Output the [x, y] coordinate of the center of the cell containing the given text.  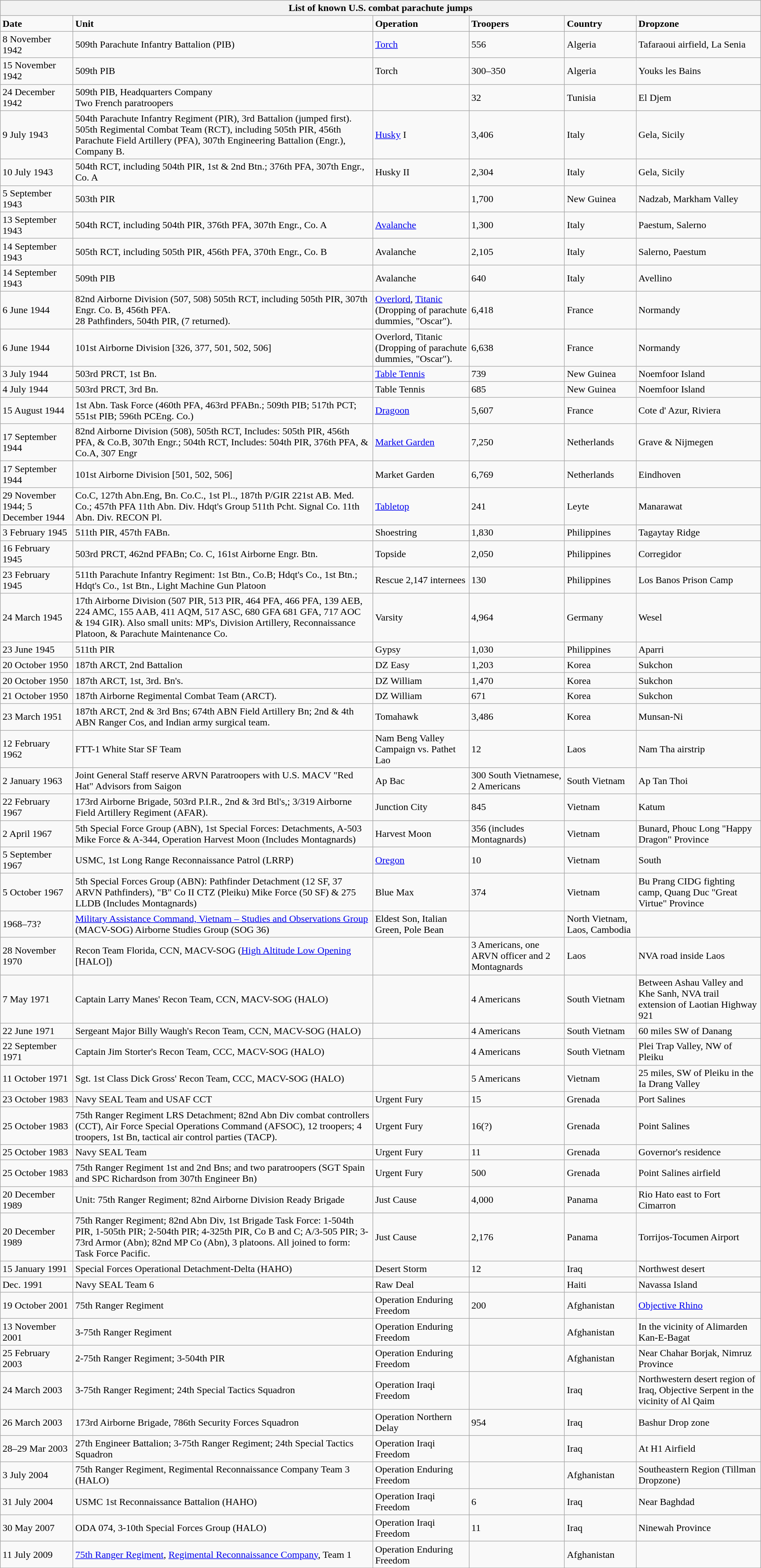
Youks les Bains [698, 71]
1,300 [517, 225]
Gypsy [421, 649]
FTT-1 White Star SF Team [223, 749]
6,418 [517, 310]
503rd PRCT, 1st Bn. [223, 374]
South [698, 860]
500 [517, 1173]
75th Ranger Regiment, Regimental Reconnaissance Company, Team 1 [223, 1554]
2,050 [517, 554]
ODA 074, 3-10th Special Forces Group (HALO) [223, 1528]
Bu Prang CIDG fighting camp, Quang Duc "Great Virtue" Province [698, 892]
Point Salines [698, 1126]
1,030 [517, 649]
739 [517, 374]
Munsan-Ni [698, 716]
Raw Deal [421, 1285]
10 July 1943 [37, 172]
Dec. 1991 [37, 1285]
3,486 [517, 716]
Junction City [421, 808]
Eldest Son, Italian Green, Pole Bean [421, 924]
Ap Tan Thoi [698, 781]
Harvest Moon [421, 834]
374 [517, 892]
200 [517, 1305]
Near Chahar Borjak, Nimruz Province [698, 1358]
241 [517, 506]
Wesel [698, 617]
15 [517, 1099]
2,304 [517, 172]
USMC, 1st Long Range Reconnaissance Patrol (LRRP) [223, 860]
Husky II [421, 172]
Joint General Staff reserve ARVN Paratroopers with U.S. MACV "Red Hat" Advisors from Saigon [223, 781]
Bashur Drop zone [698, 1422]
Torrijos-Tocumen Airport [698, 1237]
Tagaytay Ridge [698, 533]
187th ARCT, 1st, 3rd. Bn's. [223, 680]
23 March 1951 [37, 716]
Country [600, 24]
23 October 1983 [37, 1099]
356 (includes Montagnards) [517, 834]
15 November 1942 [37, 71]
12 February 1962 [37, 749]
24 December 1942 [37, 98]
5 Americans [517, 1078]
Shoestring [421, 533]
4 July 1944 [37, 390]
1968–73? [37, 924]
16(?) [517, 1126]
101st Airborne Division [326, 377, 501, 502, 506] [223, 347]
60 miles SW of Danang [698, 1031]
1st Abn. Task Force (460th PFA, 463rd PFABn.; 509th PIB; 517th PCT; 551st PIB; 596th PCEng. Co.) [223, 411]
Corregidor [698, 554]
31 July 2004 [37, 1501]
4,964 [517, 617]
5 September 1967 [37, 860]
Dropzone [698, 24]
Tomahawk [421, 716]
16 February 1945 [37, 554]
Topside [421, 554]
511th PIR [223, 649]
30 May 2007 [37, 1528]
954 [517, 1422]
845 [517, 808]
Aparri [698, 649]
Navy SEAL Team [223, 1152]
Blue Max [421, 892]
10 [517, 860]
Grave & Nijmegen [698, 442]
25 miles, SW of Pleiku in the Ia Drang Valley [698, 1078]
505th RCT, including 505th PIR, 456th PFA, 370th Engr., Co. B [223, 251]
Paestum, Salerno [698, 225]
2,105 [517, 251]
5,607 [517, 411]
1,203 [517, 665]
15 January 1991 [37, 1269]
Objective Rhino [698, 1305]
Northwest desert [698, 1269]
Sgt. 1st Class Dick Gross' Recon Team, CCC, MACV-SOG (HALO) [223, 1078]
173rd Airborne Brigade, 786th Security Forces Squadron [223, 1422]
5 October 1967 [37, 892]
101st Airborne Division [501, 502, 506] [223, 474]
North Vietnam, Laos, Cambodia [600, 924]
671 [517, 696]
23 June 1945 [37, 649]
Haiti [600, 1285]
In the vicinity of Alimarden Kan-E-Bagat [698, 1332]
13 September 1943 [37, 225]
11 October 1971 [37, 1078]
Captain Jim Storter's Recon Team, CCC, MACV-SOG (HALO) [223, 1052]
22 February 1967 [37, 808]
Tunisia [600, 98]
Southeastern Region (Tillman Dropzone) [698, 1475]
26 March 2003 [37, 1422]
173rd Airborne Brigade, 503rd P.I.R., 2nd & 3rd Btl's,; 3/319 Airborne Field Artillery Regiment (AFAR). [223, 808]
Unit [223, 24]
Point Salines airfield [698, 1173]
Oregon [421, 860]
Nadzab, Markham Valley [698, 198]
75th Ranger Regiment 1st and 2nd Bns; and two paratroopers (SGT Spain and SPC Richardson from 307th Engineer Bn) [223, 1173]
Germany [600, 617]
Ap Bac [421, 781]
Leyte [600, 506]
Husky I [421, 135]
Los Banos Prison Camp [698, 580]
7,250 [517, 442]
4,000 [517, 1200]
Bunard, Phouc Long "Happy Dragon" Province [698, 834]
503rd PRCT, 3rd Bn. [223, 390]
25 February 2003 [37, 1358]
Troopers [517, 24]
556 [517, 45]
1,700 [517, 198]
Port Salines [698, 1099]
22 September 1971 [37, 1052]
3 February 1945 [37, 533]
11 July 2009 [37, 1554]
82nd Airborne Division (507, 508) 505th RCT, including 505th PIR, 307th Engr. Co. B, 456th PFA.28 Pathfinders, 504th PIR, (7 returned). [223, 310]
Unit: 75th Ranger Regiment; 82nd Airborne Division Ready Brigade [223, 1200]
Operation Northern Delay [421, 1422]
Salerno, Paestum [698, 251]
685 [517, 390]
3-75th Ranger Regiment; 24th Special Tactics Squadron [223, 1390]
Captain Larry Manes' Recon Team, CCN, MACV-SOG (HALO) [223, 999]
2,176 [517, 1237]
DZ Easy [421, 665]
300–350 [517, 71]
Near Baghdad [698, 1501]
Sergeant Major Billy Waugh's Recon Team, CCN, MACV-SOG (HALO) [223, 1031]
509th Parachute Infantry Battalion (PIB) [223, 45]
Navy SEAL Team and USAF CCT [223, 1099]
504th RCT, including 504th PIR, 1st & 2nd Btn.; 376th PFA, 307th Engr., Co. A [223, 172]
Tabletop [421, 506]
3 July 2004 [37, 1475]
Navassa Island [698, 1285]
El Djem [698, 98]
28 November 1970 [37, 956]
503th PIR [223, 198]
24 March 1945 [37, 617]
Varsity [421, 617]
Navy SEAL Team 6 [223, 1285]
15 August 1944 [37, 411]
Date [37, 24]
27th Engineer Battalion; 3-75th Ranger Regiment; 24th Special Tactics Squadron [223, 1448]
Special Forces Operational Detachment-Delta (HAHO) [223, 1269]
2 April 1967 [37, 834]
3-75th Ranger Regiment [223, 1332]
Governor's residence [698, 1152]
75th Ranger Regiment, Regimental Reconnaissance Company Team 3 (HALO) [223, 1475]
511th Parachute Infantry Regiment: 1st Btn., Co.B; Hdqt's Co., 1st Btn.; Hdqt's Co., 1st Btn., Light Machine Gun Platoon [223, 580]
28–29 Mar 2003 [37, 1448]
22 June 1971 [37, 1031]
511th PIR, 457th FABn. [223, 533]
130 [517, 580]
Avellino [698, 278]
2-75th Ranger Regiment; 3-504th PIR [223, 1358]
Tafaraoui airfield, La Senia [698, 45]
5th Special Force Group (ABN), 1st Special Forces: Detachments, A-503 Mike Force & A-344, Operation Harvest Moon (Includes Montagnards) [223, 834]
Operation [421, 24]
Nam Beng Valley Campaign vs. Pathet Lao [421, 749]
2 January 1963 [37, 781]
6,769 [517, 474]
1,470 [517, 680]
187th ARCT, 2nd Battalion [223, 665]
USMC 1st Reconnaissance Battalion (HAHO) [223, 1501]
Plei Trap Valley, NW of Pleiku [698, 1052]
Rescue 2,147 internees [421, 580]
187th Airborne Regimental Combat Team (ARCT). [223, 696]
19 October 2001 [37, 1305]
75th Ranger Regiment [223, 1305]
23 February 1945 [37, 580]
300 South Vietnamese, 2 Americans [517, 781]
6 [517, 1501]
29 November 1944; 5 December 1944 [37, 506]
Northwestern desert region of Iraq, Objective Serpent in the vicinity of Al Qaim [698, 1390]
Desert Storm [421, 1269]
8 November 1942 [37, 45]
21 October 1950 [37, 696]
187th ARCT, 2nd & 3rd Bns; 674th ABN Field Artillery Bn; 2nd & 4th ABN Ranger Cos, and Indian army surgical team. [223, 716]
Nam Tha airstrip [698, 749]
Katum [698, 808]
7 May 1971 [37, 999]
Military Assistance Command, Vietnam – Studies and Observations Group (MACV-SOG) Airborne Studies Group (SOG 36) [223, 924]
3,406 [517, 135]
504th RCT, including 504th PIR, 376th PFA, 307th Engr., Co. A [223, 225]
503rd PRCT, 462nd PFABn; Co. C, 161st Airborne Engr. Btn. [223, 554]
List of known U.S. combat parachute jumps [380, 8]
Manarawat [698, 506]
640 [517, 278]
Ninewah Province [698, 1528]
Recon Team Florida, CCN, MACV-SOG (High Altitude Low Opening [HALO]) [223, 956]
6,638 [517, 347]
9 July 1943 [37, 135]
Dragoon [421, 411]
1,830 [517, 533]
Eindhoven [698, 474]
NVA road inside Laos [698, 956]
Cote d' Azur, Riviera [698, 411]
32 [517, 98]
5 September 1943 [37, 198]
Rio Hato east to Fort Cimarron [698, 1200]
Between Ashau Valley and Khe Sanh, NVA trail extension of Laotian Highway 921 [698, 999]
13 November 2001 [37, 1332]
At H1 Airfield [698, 1448]
3 Americans, one ARVN officer and 2 Montagnards [517, 956]
24 March 2003 [37, 1390]
3 July 1944 [37, 374]
509th PIB, Headquarters CompanyTwo French paratroopers [223, 98]
